Determine the (X, Y) coordinate at the center of the cell enclosing the given text.  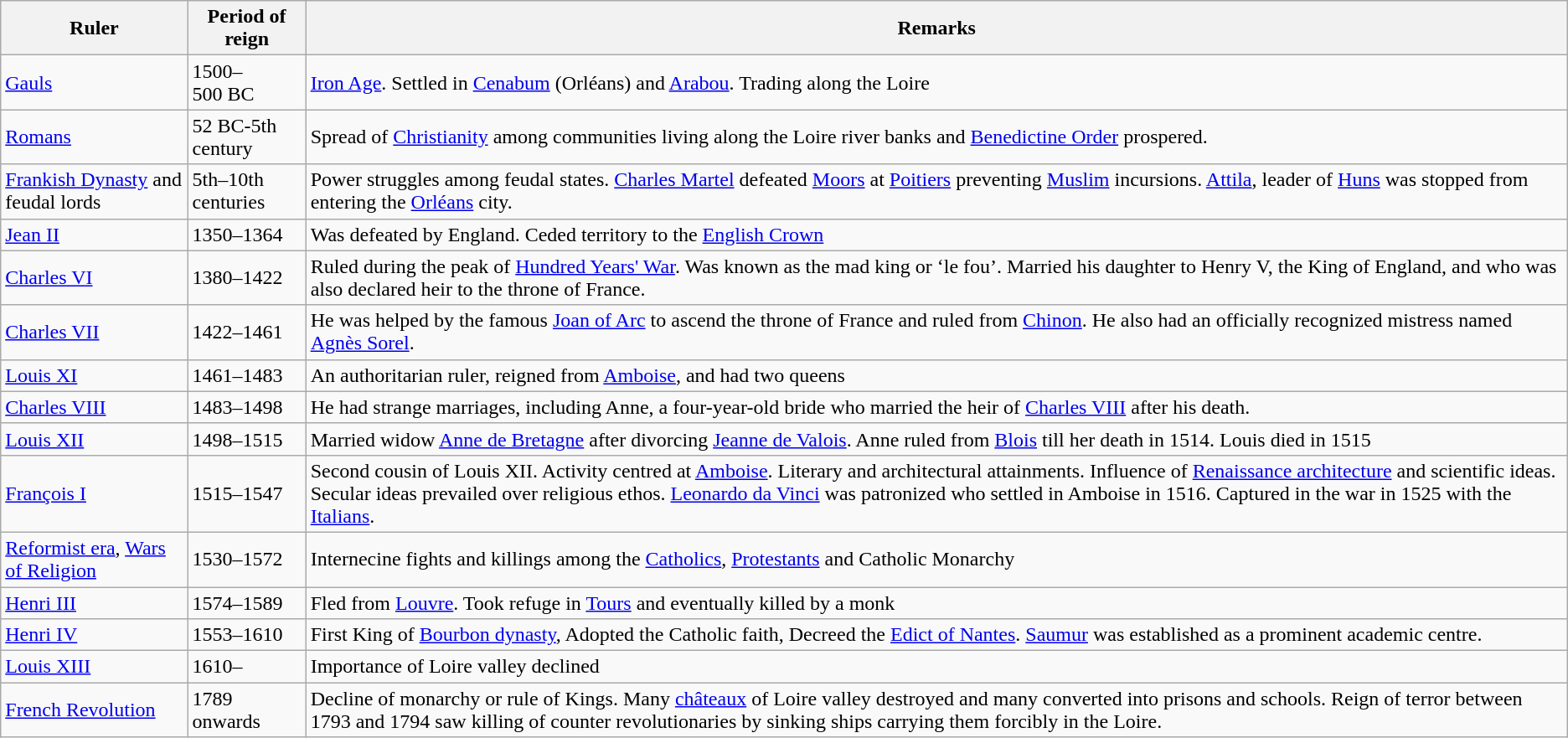
An authoritarian ruler, reigned from Amboise, and had two queens (936, 375)
1350–1364 (246, 235)
Louis XI (94, 375)
Gauls (94, 82)
1574–1589 (246, 602)
Jean II (94, 235)
Importance of Loire valley declined (936, 667)
French Revolution (94, 710)
1461–1483 (246, 375)
Charles VII (94, 332)
Spread of Christianity among communities living along the Loire river banks and Benedictine Order prospered. (936, 137)
1422–1461 (246, 332)
He had strange marriages, including Anne, a four-year-old bride who married the heir of Charles VIII after his death. (936, 407)
Married widow Anne de Bretagne after divorcing Jeanne de Valois. Anne ruled from Blois till her death in 1514. Louis died in 1515 (936, 439)
Was defeated by England. Ceded territory to the English Crown (936, 235)
Reformist era, Wars of Religion (94, 560)
1380–1422 (246, 278)
1553–1610 (246, 635)
1498–1515 (246, 439)
Remarks (936, 28)
Charles VIII (94, 407)
Louis XII (94, 439)
Period of reign (246, 28)
Louis XIII (94, 667)
Fled from Louvre. Took refuge in Tours and eventually killed by a monk (936, 602)
5th–10th centuries (246, 191)
Romans (94, 137)
1789 onwards (246, 710)
Frankish Dynasty and feudal lords (94, 191)
1515–1547 (246, 493)
1610– (246, 667)
Internecine fights and killings among the Catholics, Protestants and Catholic Monarchy (936, 560)
François I (94, 493)
52 BC-5th century (246, 137)
Ruler (94, 28)
1500–500 BC (246, 82)
Henri III (94, 602)
Henri IV (94, 635)
1530–1572 (246, 560)
1483–1498 (246, 407)
Charles VI (94, 278)
First King of Bourbon dynasty, Adopted the Catholic faith, Decreed the Edict of Nantes. Saumur was established as a prominent academic centre. (936, 635)
Iron Age. Settled in Cenabum (Orléans) and Arabou. Trading along the Loire (936, 82)
